Determine the (x, y) coordinate at the center of the cell enclosing the given text.  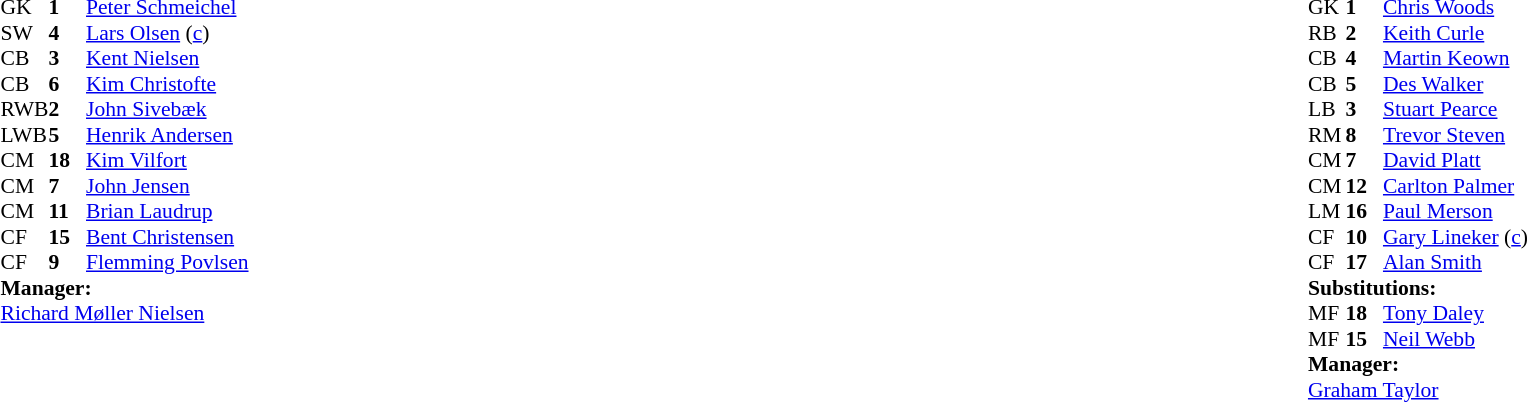
12 (1364, 186)
10 (1364, 237)
LB (1327, 109)
RWB (24, 109)
John Sivebæk (168, 109)
17 (1364, 263)
Richard Møller Nielsen (124, 313)
16 (1364, 211)
John Jensen (168, 186)
LM (1327, 211)
6 (67, 84)
Bent Christensen (168, 237)
LWB (24, 135)
Kent Nielsen (168, 59)
RB (1327, 33)
Brian Laudrup (168, 211)
Kim Vilfort (168, 161)
Flemming Povlsen (168, 263)
RM (1327, 135)
SW (24, 33)
Lars Olsen (c) (168, 33)
Kim Christofte (168, 84)
8 (1364, 135)
Manager: (124, 288)
9 (67, 263)
11 (67, 211)
Henrik Andersen (168, 135)
